For the text-containing cell, return its midpoint in [X, Y] coordinate format. 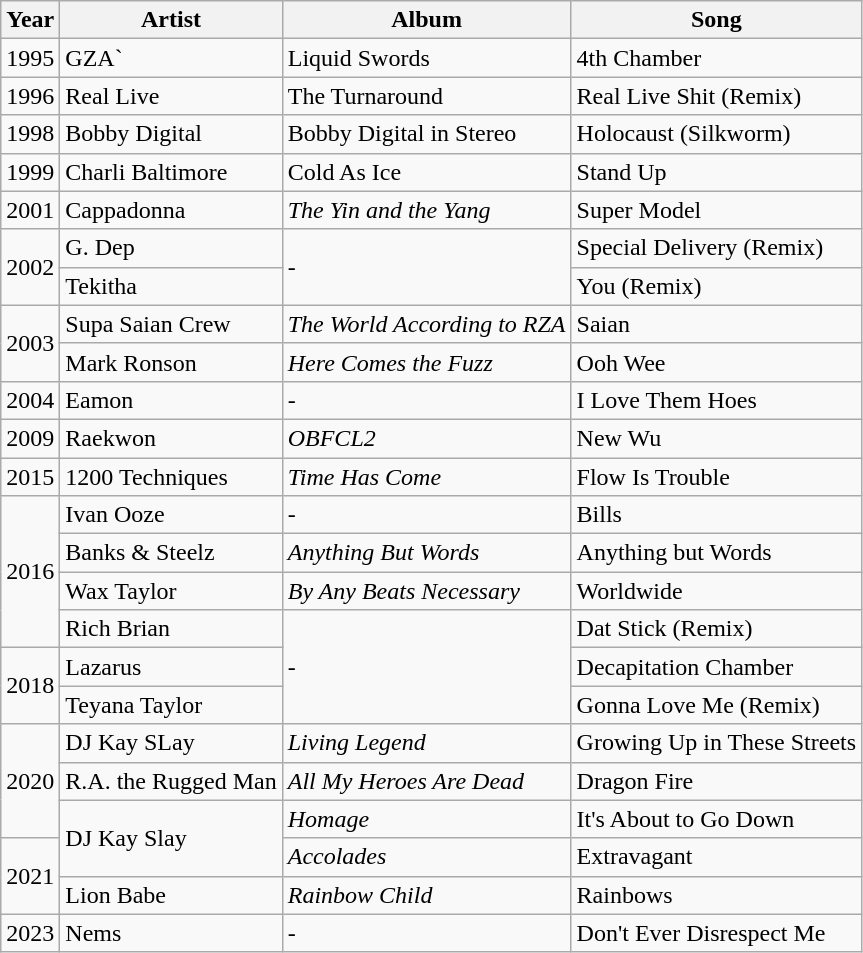
Song [716, 20]
Dat Stick (Remix) [716, 629]
Don't Ever Disrespect Me [716, 933]
Lion Babe [171, 895]
Wax Taylor [171, 591]
1996 [30, 96]
Lazarus [171, 667]
Supa Saian Crew [171, 324]
Album [426, 20]
OBFCL2 [426, 438]
Raekwon [171, 438]
New Wu [716, 438]
2015 [30, 477]
Extravagant [716, 857]
Bills [716, 515]
2018 [30, 686]
DJ Kay SLay [171, 743]
2016 [30, 572]
The World According to RZA [426, 324]
Super Model [716, 210]
Flow Is Trouble [716, 477]
Banks & Steelz [171, 553]
Decapitation Chamber [716, 667]
DJ Kay Slay [171, 838]
Gonna Love Me (Remix) [716, 705]
Holocaust (Silkworm) [716, 134]
Here Comes the Fuzz [426, 362]
Rainbows [716, 895]
Tekitha [171, 286]
1200 Techniques [171, 477]
2009 [30, 438]
Time Has Come [426, 477]
GZA` [171, 58]
It's About to Go Down [716, 819]
1999 [30, 172]
Dragon Fire [716, 781]
Special Delivery (Remix) [716, 248]
Ivan Ooze [171, 515]
2001 [30, 210]
Artist [171, 20]
2021 [30, 876]
Cappadonna [171, 210]
I Love Them Hoes [716, 400]
Homage [426, 819]
Charli Baltimore [171, 172]
1995 [30, 58]
Teyana Taylor [171, 705]
2020 [30, 781]
Bobby Digital [171, 134]
You (Remix) [716, 286]
The Turnaround [426, 96]
Anything but Words [716, 553]
Growing Up in These Streets [716, 743]
Real Live Shit (Remix) [716, 96]
Mark Ronson [171, 362]
2003 [30, 343]
Year [30, 20]
G. Dep [171, 248]
All My Heroes Are Dead [426, 781]
R.A. the Rugged Man [171, 781]
Saian [716, 324]
Anything But Words [426, 553]
2004 [30, 400]
Accolades [426, 857]
The Yin and the Yang [426, 210]
Worldwide [716, 591]
Nems [171, 933]
Ooh Wee [716, 362]
1998 [30, 134]
4th Chamber [716, 58]
Stand Up [716, 172]
2023 [30, 933]
Eamon [171, 400]
Rich Brian [171, 629]
2002 [30, 267]
Bobby Digital in Stereo [426, 134]
By Any Beats Necessary [426, 591]
Cold As Ice [426, 172]
Rainbow Child [426, 895]
Liquid Swords [426, 58]
Real Live [171, 96]
Living Legend [426, 743]
